Scan for the cell matching the given text and deliver its [X, Y] coordinate at center. 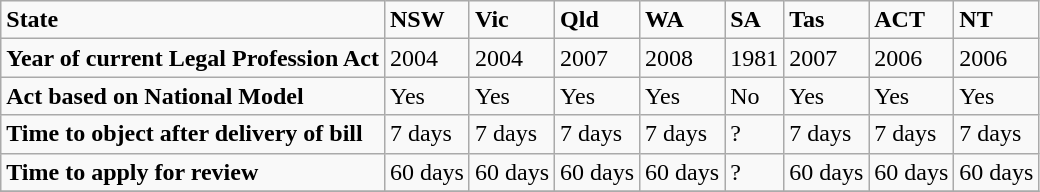
No [754, 96]
Year of current Legal Profession Act [193, 58]
Act based on National Model [193, 96]
Qld [598, 20]
Time to apply for review [193, 172]
ACT [912, 20]
SA [754, 20]
NT [996, 20]
1981 [754, 58]
Tas [826, 20]
NSW [426, 20]
Time to object after delivery of bill [193, 134]
Vic [512, 20]
State [193, 20]
2008 [682, 58]
WA [682, 20]
